Return (x, y) of the center of cell containing provided text 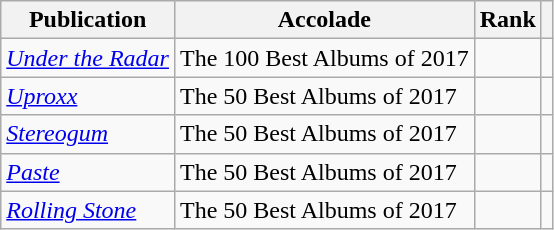
Uproxx (88, 96)
Under the Radar (88, 58)
Rank (508, 20)
The 100 Best Albums of 2017 (324, 58)
Stereogum (88, 134)
Rolling Stone (88, 210)
Publication (88, 20)
Accolade (324, 20)
Paste (88, 172)
